Return [X, Y] of the center of cell containing provided text 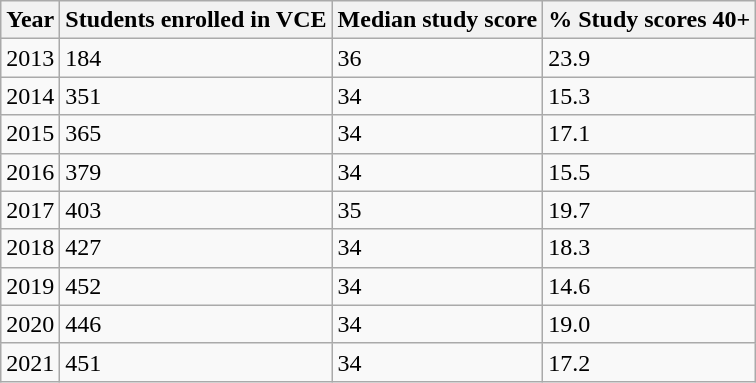
446 [196, 324]
35 [438, 210]
184 [196, 58]
2014 [30, 96]
351 [196, 96]
19.7 [650, 210]
451 [196, 362]
2016 [30, 172]
18.3 [650, 248]
403 [196, 210]
2019 [30, 286]
Median study score [438, 20]
452 [196, 286]
2020 [30, 324]
Students enrolled in VCE [196, 20]
2013 [30, 58]
365 [196, 134]
% Study scores 40+ [650, 20]
2021 [30, 362]
2017 [30, 210]
19.0 [650, 324]
17.1 [650, 134]
23.9 [650, 58]
36 [438, 58]
379 [196, 172]
14.6 [650, 286]
Year [30, 20]
15.5 [650, 172]
15.3 [650, 96]
427 [196, 248]
2018 [30, 248]
2015 [30, 134]
17.2 [650, 362]
